Pinpoint the cell where the given text exists, returning its (x, y) midpoint coordinate. 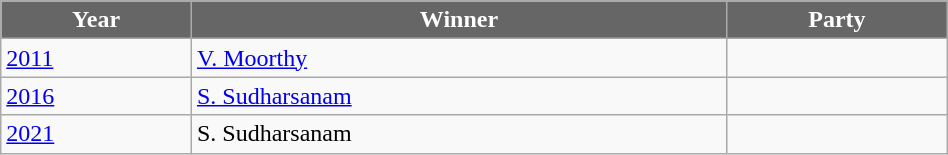
Year (96, 20)
2011 (96, 58)
Winner (458, 20)
Party (836, 20)
2016 (96, 96)
2021 (96, 134)
V. Moorthy (458, 58)
